Return [X, Y] of the center of cell containing provided text 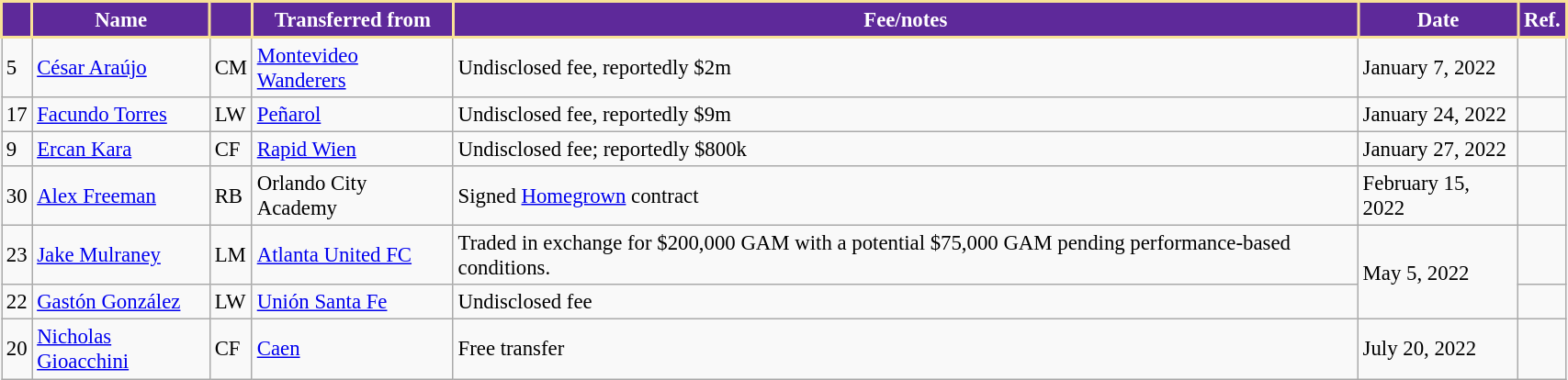
LM [231, 255]
Nicholas Gioacchini [121, 349]
Undisclosed fee, reportedly $2m [906, 68]
Jake Mulraney [121, 255]
Free transfer [906, 349]
Signed Homegrown contract [906, 196]
Facundo Torres [121, 115]
22 [17, 302]
Fee/notes [906, 20]
5 [17, 68]
Ref. [1542, 20]
30 [17, 196]
CM [231, 68]
Orlando City Academy [353, 196]
Undisclosed fee [906, 302]
Atlanta United FC [353, 255]
Date [1438, 20]
Ercan Kara [121, 150]
Undisclosed fee, reportedly $9m [906, 115]
May 5, 2022 [1438, 273]
January 24, 2022 [1438, 115]
January 7, 2022 [1438, 68]
César Araújo [121, 68]
9 [17, 150]
January 27, 2022 [1438, 150]
Caen [353, 349]
Name [121, 20]
Rapid Wien [353, 150]
RB [231, 196]
Undisclosed fee; reportedly $800k [906, 150]
February 15, 2022 [1438, 196]
Peñarol [353, 115]
Gastón González [121, 302]
July 20, 2022 [1438, 349]
Traded in exchange for $200,000 GAM with a potential $75,000 GAM pending performance-based conditions. [906, 255]
17 [17, 115]
Transferred from [353, 20]
Alex Freeman [121, 196]
23 [17, 255]
20 [17, 349]
Montevideo Wanderers [353, 68]
Unión Santa Fe [353, 302]
